Return the (X, Y) coordinate for the center point of the cell that contains the specified text.  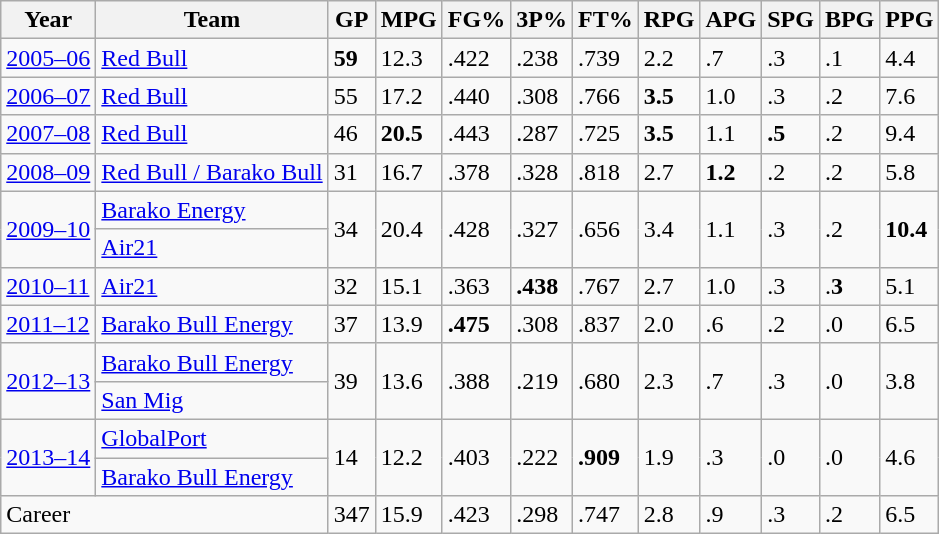
2.2 (669, 58)
.219 (542, 381)
.747 (605, 515)
.287 (542, 134)
.298 (542, 515)
Team (212, 20)
2011–12 (48, 324)
5.1 (910, 286)
.363 (476, 286)
7.6 (910, 96)
.327 (542, 229)
.423 (476, 515)
.422 (476, 58)
FT% (605, 20)
.5 (791, 134)
2006–07 (48, 96)
.443 (476, 134)
APG (731, 20)
10.4 (910, 229)
.680 (605, 381)
4.4 (910, 58)
59 (352, 58)
13.6 (408, 381)
Barako Energy (212, 210)
Red Bull / Barako Bull (212, 172)
2.3 (669, 381)
2009–10 (48, 229)
2008–09 (48, 172)
BPG (849, 20)
GP (352, 20)
16.7 (408, 172)
39 (352, 381)
PPG (910, 20)
20.4 (408, 229)
San Mig (212, 400)
.475 (476, 324)
15.9 (408, 515)
3.4 (669, 229)
.238 (542, 58)
.428 (476, 229)
Career (164, 515)
31 (352, 172)
.818 (605, 172)
.388 (476, 381)
17.2 (408, 96)
RPG (669, 20)
.9 (731, 515)
12.3 (408, 58)
12.2 (408, 457)
55 (352, 96)
.438 (542, 286)
.656 (605, 229)
2010–11 (48, 286)
14 (352, 457)
.767 (605, 286)
1.2 (731, 172)
46 (352, 134)
.403 (476, 457)
.1 (849, 58)
34 (352, 229)
4.6 (910, 457)
SPG (791, 20)
.739 (605, 58)
1.9 (669, 457)
.6 (731, 324)
.725 (605, 134)
.328 (542, 172)
.837 (605, 324)
32 (352, 286)
37 (352, 324)
13.9 (408, 324)
5.8 (910, 172)
9.4 (910, 134)
.222 (542, 457)
2005–06 (48, 58)
.440 (476, 96)
2.8 (669, 515)
3.8 (910, 381)
2007–08 (48, 134)
2013–14 (48, 457)
GlobalPort (212, 438)
2012–13 (48, 381)
MPG (408, 20)
2.0 (669, 324)
.378 (476, 172)
15.1 (408, 286)
FG% (476, 20)
3P% (542, 20)
Year (48, 20)
20.5 (408, 134)
347 (352, 515)
.909 (605, 457)
.766 (605, 96)
